Scan for the cell matching the given text and deliver its [X, Y] coordinate at center. 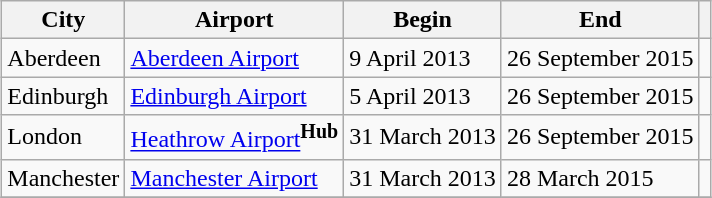
5 April 2013 [423, 96]
Aberdeen [64, 58]
Manchester [64, 178]
Begin [423, 20]
Edinburgh [64, 96]
City [64, 20]
9 April 2013 [423, 58]
London [64, 138]
Airport [234, 20]
Aberdeen Airport [234, 58]
Manchester Airport [234, 178]
28 March 2015 [600, 178]
Edinburgh Airport [234, 96]
End [600, 20]
Heathrow AirportHub [234, 138]
